Capture the cell that displays the provided text and extract its (x, y) central coordinate. 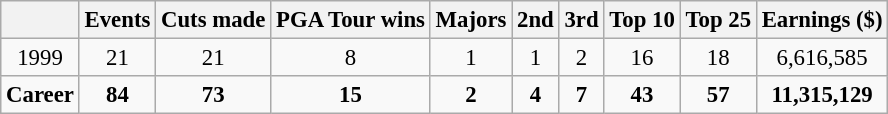
16 (642, 58)
15 (351, 95)
18 (718, 58)
8 (351, 58)
3rd (582, 20)
43 (642, 95)
1999 (40, 58)
6,616,585 (822, 58)
11,315,129 (822, 95)
PGA Tour wins (351, 20)
84 (117, 95)
4 (536, 95)
Career (40, 95)
Cuts made (214, 20)
Top 10 (642, 20)
7 (582, 95)
57 (718, 95)
Top 25 (718, 20)
Majors (470, 20)
Earnings ($) (822, 20)
73 (214, 95)
2nd (536, 20)
Events (117, 20)
